Return the (x, y) coordinate for the center point of the cell that contains the specified text.  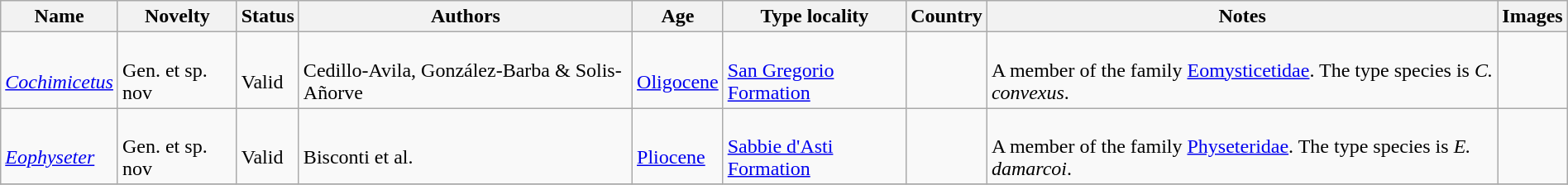
Type locality (814, 17)
Eophyseter (60, 146)
Images (1532, 17)
A member of the family Physeteridae. The type species is E. damarcoi. (1242, 146)
Notes (1242, 17)
Novelty (177, 17)
Cochimicetus (60, 70)
Oligocene (678, 70)
Name (60, 17)
Age (678, 17)
Cedillo-Avila, González-Barba & Solis-Añorve (465, 70)
Bisconti et al. (465, 146)
Country (947, 17)
Sabbie d'Asti Formation (814, 146)
San Gregorio Formation (814, 70)
A member of the family Eomysticetidae. The type species is C. convexus. (1242, 70)
Status (268, 17)
Pliocene (678, 146)
Authors (465, 17)
